Output the (X, Y) coordinate of the center of the cell containing the given text.  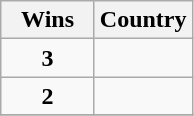
2 (48, 96)
3 (48, 58)
Wins (48, 20)
Country (143, 20)
